Locate the cell with the specified text and output its (X, Y) center coordinate. 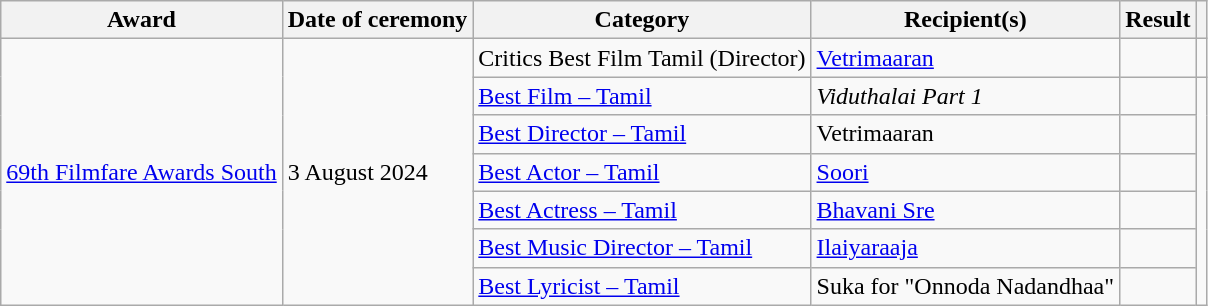
Result (1158, 20)
Soori (966, 172)
Best Lyricist – Tamil (642, 286)
Ilaiyaraaja (966, 248)
Critics Best Film Tamil (Director) (642, 58)
Award (142, 20)
Bhavani Sre (966, 210)
Recipient(s) (966, 20)
Date of ceremony (378, 20)
69th Filmfare Awards South (142, 172)
Best Film – Tamil (642, 96)
Category (642, 20)
3 August 2024 (378, 172)
Best Actor – Tamil (642, 172)
Best Director – Tamil (642, 134)
Viduthalai Part 1 (966, 96)
Suka for "Onnoda Nadandhaa" (966, 286)
Best Actress – Tamil (642, 210)
Best Music Director – Tamil (642, 248)
